Provide the (x, y) coordinate of the cell's center where the given text is located.  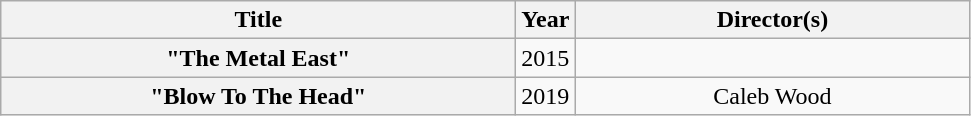
Title (258, 20)
Caleb Wood (772, 96)
2015 (546, 58)
Director(s) (772, 20)
2019 (546, 96)
"Blow To The Head" (258, 96)
Year (546, 20)
"The Metal East" (258, 58)
